For the text-containing cell, return its midpoint in (x, y) coordinate format. 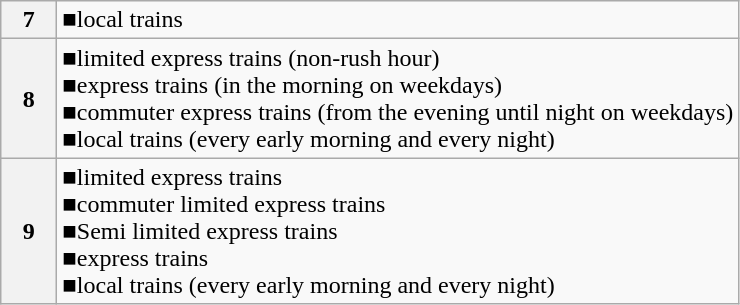
■local trains (398, 20)
8 (29, 98)
7 (29, 20)
■limited express trains■commuter limited express trains■Semi limited express trains■express trains■local trains (every early morning and every night) (398, 231)
9 (29, 231)
